Determine the [X, Y] coordinate at the center of the cell enclosing the given text.  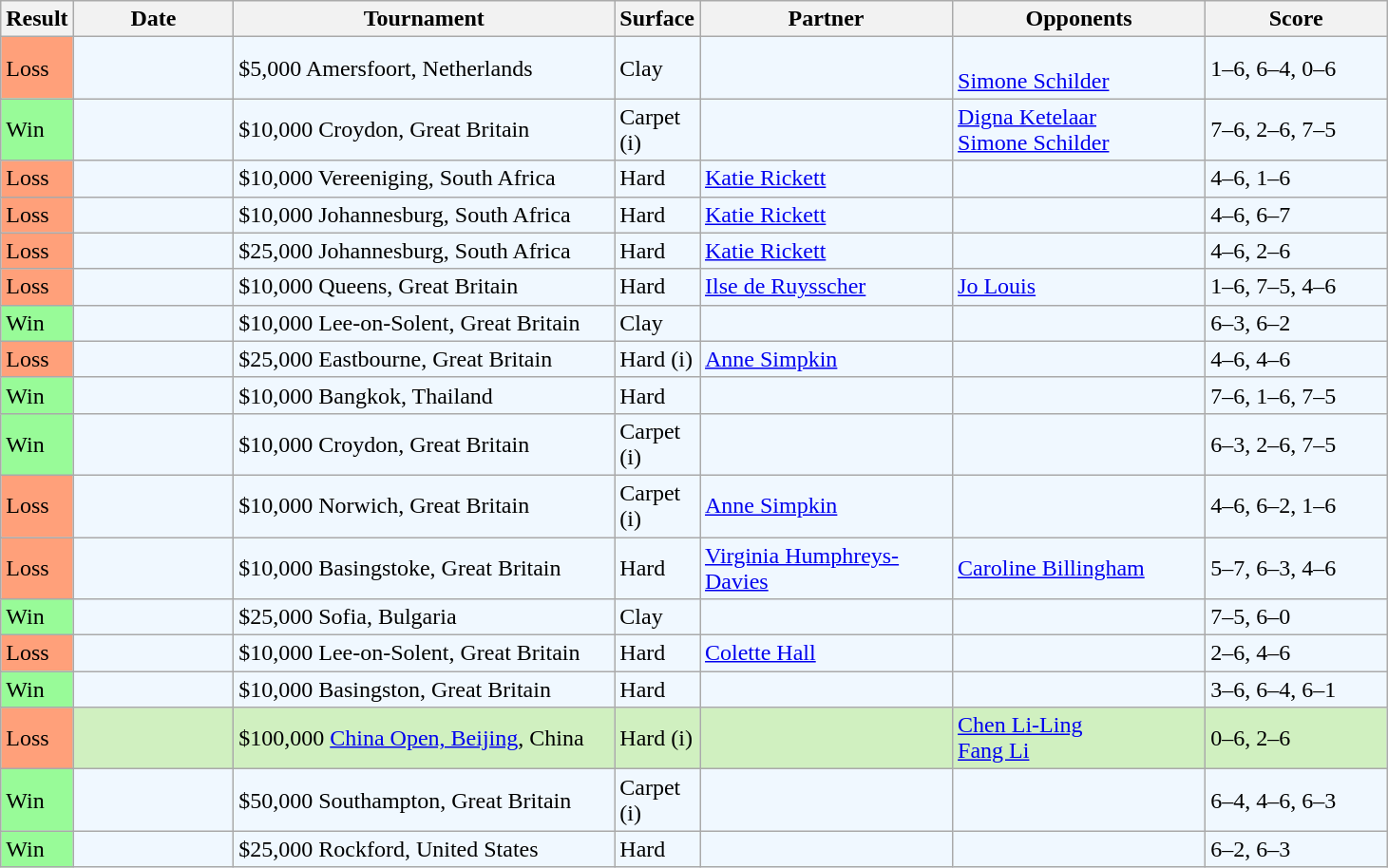
6–4, 4–6, 6–3 [1296, 800]
$50,000 Southampton, Great Britain [424, 800]
Ilse de Ruysscher [826, 287]
$10,000 Vereeniging, South Africa [424, 179]
4–6, 6–2, 1–6 [1296, 505]
Jo Louis [1079, 287]
Surface [657, 19]
$5,000 Amersfoort, Netherlands [424, 68]
0–6, 2–6 [1296, 739]
4–6, 1–6 [1296, 179]
$10,000 Norwich, Great Britain [424, 505]
$10,000 Johannesburg, South Africa [424, 215]
7–5, 6–0 [1296, 617]
4–6, 4–6 [1296, 359]
$100,000 China Open, Beijing, China [424, 739]
$25,000 Sofia, Bulgaria [424, 617]
$25,000 Eastbourne, Great Britain [424, 359]
Partner [826, 19]
7–6, 1–6, 7–5 [1296, 395]
Colette Hall [826, 653]
Tournament [424, 19]
Virginia Humphreys-Davies [826, 568]
Caroline Billingham [1079, 568]
2–6, 4–6 [1296, 653]
Result [37, 19]
Score [1296, 19]
6–3, 6–2 [1296, 323]
$25,000 Johannesburg, South Africa [424, 251]
$10,000 Basingston, Great Britain [424, 689]
5–7, 6–3, 4–6 [1296, 568]
6–2, 6–3 [1296, 849]
1–6, 7–5, 4–6 [1296, 287]
1–6, 6–4, 0–6 [1296, 68]
3–6, 6–4, 6–1 [1296, 689]
$25,000 Rockford, United States [424, 849]
4–6, 2–6 [1296, 251]
7–6, 2–6, 7–5 [1296, 129]
Simone Schilder [1079, 68]
Chen Li-Ling Fang Li [1079, 739]
$10,000 Queens, Great Britain [424, 287]
6–3, 2–6, 7–5 [1296, 444]
Date [154, 19]
$10,000 Bangkok, Thailand [424, 395]
$10,000 Basingstoke, Great Britain [424, 568]
4–6, 6–7 [1296, 215]
Opponents [1079, 19]
Digna Ketelaar Simone Schilder [1079, 129]
